For the text-containing cell, return its midpoint in [X, Y] coordinate format. 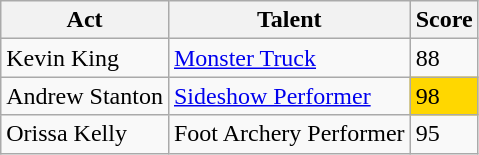
95 [444, 134]
Talent [289, 20]
Act [85, 20]
Foot Archery Performer [289, 134]
Kevin King [85, 58]
98 [444, 96]
Score [444, 20]
Andrew Stanton [85, 96]
Sideshow Performer [289, 96]
Orissa Kelly [85, 134]
Monster Truck [289, 58]
88 [444, 58]
